Extract the (X, Y) coordinate from the center of the cell holding the provided text.  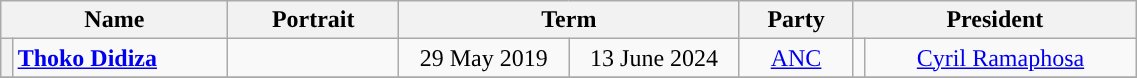
Party (796, 20)
Thoko Didiza (120, 58)
Term (568, 20)
29 May 2019 (483, 58)
ANC (796, 58)
13 June 2024 (654, 58)
President (995, 20)
Portrait (314, 20)
Name (114, 20)
Cyril Ramaphosa (1000, 58)
